Output the [X, Y] coordinate of the center of the cell containing the given text.  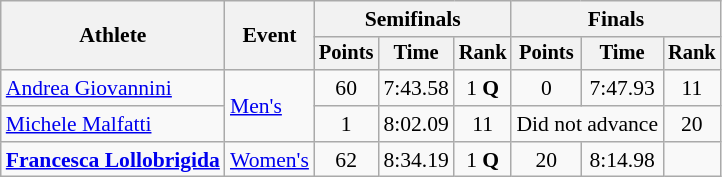
Finals [616, 19]
Michele Malfatti [113, 124]
0 [546, 88]
7:47.93 [622, 88]
Andrea Giovannini [113, 88]
Athlete [113, 36]
20 [692, 124]
60 [346, 88]
Did not advance [587, 124]
8:02.09 [416, 124]
Men's [270, 106]
1 Q [483, 88]
Event [270, 36]
7:43.58 [416, 88]
1 [346, 124]
Semifinals [412, 19]
